Return the [X, Y] coordinate for the center point of the cell that contains the specified text.  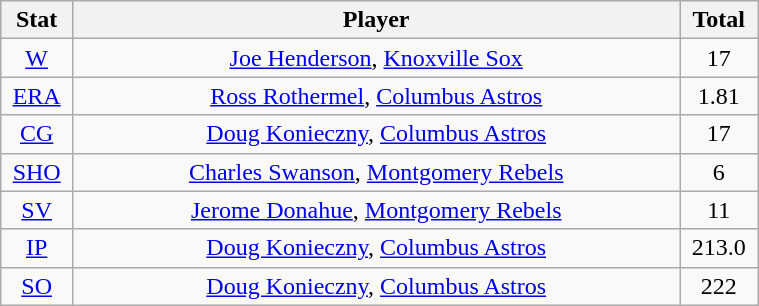
Stat [37, 20]
Total [719, 20]
11 [719, 210]
ERA [37, 96]
Joe Henderson, Knoxville Sox [376, 58]
Player [376, 20]
SHO [37, 172]
Jerome Donahue, Montgomery Rebels [376, 210]
1.81 [719, 96]
222 [719, 286]
CG [37, 134]
213.0 [719, 248]
6 [719, 172]
Ross Rothermel, Columbus Astros [376, 96]
SO [37, 286]
SV [37, 210]
Charles Swanson, Montgomery Rebels [376, 172]
IP [37, 248]
W [37, 58]
